Output the (x, y) coordinate of the center of the cell containing the given text.  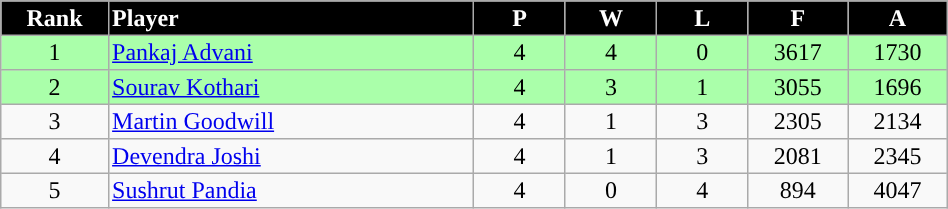
4047 (898, 190)
W (610, 18)
1696 (898, 87)
Rank (55, 18)
2305 (798, 121)
894 (798, 190)
Sourav Kothari (291, 87)
Player (291, 18)
Sushrut Pandia (291, 190)
5 (55, 190)
A (898, 18)
2345 (898, 156)
2081 (798, 156)
Devendra Joshi (291, 156)
Pankaj Advani (291, 52)
L (702, 18)
2 (55, 87)
1730 (898, 52)
2134 (898, 121)
F (798, 18)
3055 (798, 87)
P (520, 18)
Martin Goodwill (291, 121)
3617 (798, 52)
